Determine the (X, Y) coordinate at the center of the cell enclosing the given text.  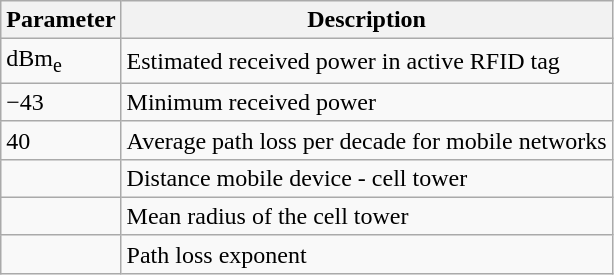
Parameter (61, 20)
40 (61, 140)
Distance mobile device - cell tower (366, 178)
Mean radius of the cell tower (366, 216)
Average path loss per decade for mobile networks (366, 140)
dBme (61, 61)
−43 (61, 102)
Estimated received power in active RFID tag (366, 61)
Minimum received power (366, 102)
Description (366, 20)
Path loss exponent (366, 254)
